Scan for the cell matching the given text and deliver its [X, Y] coordinate at center. 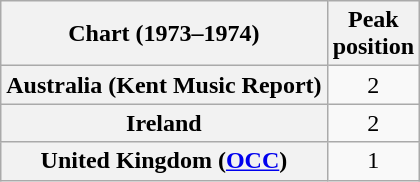
Peakposition [373, 34]
Chart (1973–1974) [164, 34]
Ireland [164, 123]
Australia (Kent Music Report) [164, 85]
1 [373, 161]
United Kingdom (OCC) [164, 161]
